Search for the cell housing the specified text and yield its (X, Y) center coordinate. 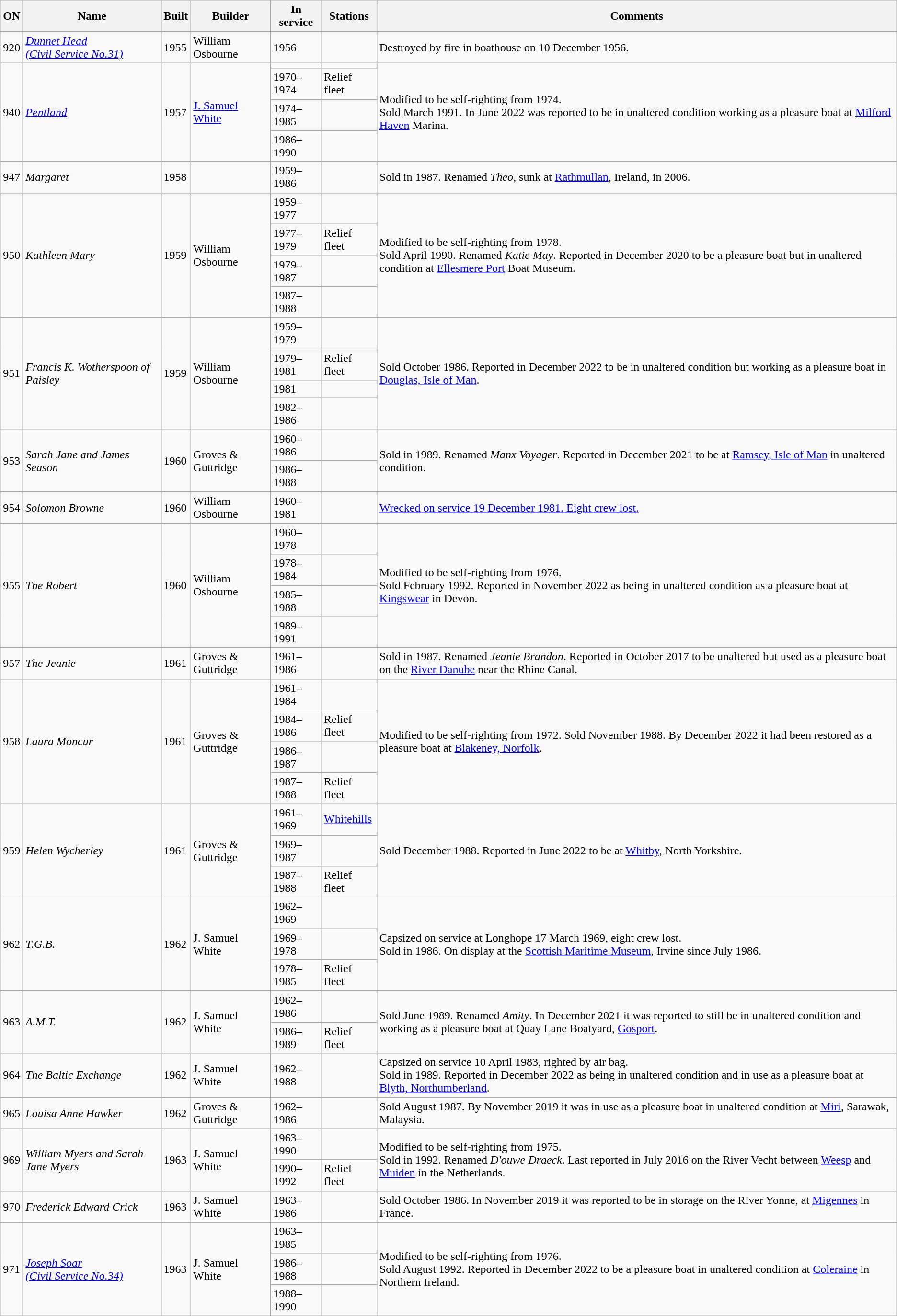
940 (11, 112)
1979–1987 (296, 270)
A.M.T. (92, 1022)
1985–1988 (296, 601)
1989–1991 (296, 632)
Built (176, 16)
1977–1979 (296, 240)
Joseph Soar(Civil Service No.34) (92, 1269)
1970–1974 (296, 83)
1988–1990 (296, 1300)
1961–1969 (296, 819)
Sold in 1989. Renamed Manx Voyager. Reported in December 2021 to be at Ramsey, Isle of Man in unaltered condition. (636, 461)
957 (11, 664)
1960–1978 (296, 539)
955 (11, 585)
1978–1985 (296, 975)
950 (11, 255)
1959–1986 (296, 177)
1959–1979 (296, 333)
1962–1988 (296, 1075)
Name (92, 16)
1958 (176, 177)
1955 (176, 47)
1974–1985 (296, 115)
1956 (296, 47)
Dunnet Head(Civil Service No.31) (92, 47)
1986–1987 (296, 757)
Destroyed by fire in boathouse on 10 December 1956. (636, 47)
Sarah Jane and James Season (92, 461)
1969–1987 (296, 850)
Sold October 1986. Reported in December 2022 to be in unaltered condition but working as a pleasure boat in Douglas, Isle of Man. (636, 373)
Modified to be self-righting from 1972. Sold November 1988. By December 2022 it had been restored as a pleasure boat at Blakeney, Norfolk. (636, 741)
The Robert (92, 585)
1957 (176, 112)
The Baltic Exchange (92, 1075)
954 (11, 507)
965 (11, 1113)
1963–1990 (296, 1144)
1982–1986 (296, 414)
1979–1981 (296, 364)
Stations (349, 16)
1984–1986 (296, 726)
951 (11, 373)
ON (11, 16)
Helen Wycherley (92, 850)
1986–1989 (296, 1037)
The Jeanie (92, 664)
Wrecked on service 19 December 1981. Eight crew lost. (636, 507)
962 (11, 944)
1990–1992 (296, 1176)
Margaret (92, 177)
920 (11, 47)
Whitehills (349, 819)
Sold in 1987. Renamed Jeanie Brandon. Reported in October 2017 to be unaltered but used as a pleasure boat on the River Danube near the Rhine Canal. (636, 664)
958 (11, 741)
Capsized on service at Longhope 17 March 1969, eight crew lost.Sold in 1986. On display at the Scottish Maritime Museum, Irvine since July 1986. (636, 944)
1962–1969 (296, 913)
1969–1978 (296, 944)
1981 (296, 389)
William Myers and Sarah Jane Myers (92, 1160)
1978–1984 (296, 570)
1963–1985 (296, 1238)
Kathleen Mary (92, 255)
970 (11, 1206)
Sold August 1987. By November 2019 it was in use as a pleasure boat in unaltered condition at Miri, Sarawak, Malaysia. (636, 1113)
Solomon Browne (92, 507)
Pentland (92, 112)
1961–1986 (296, 664)
Sold October 1986. In November 2019 it was reported to be in storage on the River Yonne, at Migennes in France. (636, 1206)
Louisa Anne Hawker (92, 1113)
964 (11, 1075)
1959–1977 (296, 208)
1960–1986 (296, 445)
1961–1984 (296, 694)
Sold December 1988. Reported in June 2022 to be at Whitby, North Yorkshire. (636, 850)
1986–1990 (296, 146)
Francis K. Wotherspoon of Paisley (92, 373)
Laura Moncur (92, 741)
963 (11, 1022)
Comments (636, 16)
969 (11, 1160)
971 (11, 1269)
In service (296, 16)
1963–1986 (296, 1206)
959 (11, 850)
Builder (231, 16)
947 (11, 177)
953 (11, 461)
T.G.B. (92, 944)
Sold in 1987. Renamed Theo, sunk at Rathmullan, Ireland, in 2006. (636, 177)
Frederick Edward Crick (92, 1206)
1960–1981 (296, 507)
